Scan for the cell matching the given text and deliver its (X, Y) coordinate at center. 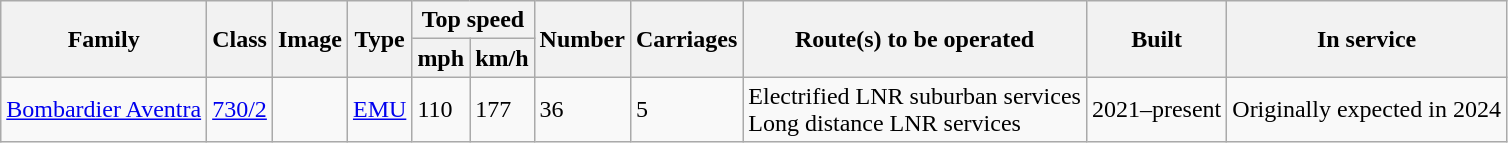
Built (1156, 39)
36 (582, 110)
Top speed (473, 20)
177 (502, 110)
km/h (502, 58)
Type (379, 39)
Family (104, 39)
EMU (379, 110)
Route(s) to be operated (915, 39)
5 (686, 110)
Bombardier Aventra (104, 110)
Number (582, 39)
730/2 (240, 110)
110 (441, 110)
Electrified LNR suburban servicesLong distance LNR services (915, 110)
mph (441, 58)
Carriages (686, 39)
Originally expected in 2024 (1367, 110)
Class (240, 39)
In service (1367, 39)
Image (310, 39)
2021–present (1156, 110)
